Output the [x, y] coordinate of the center of the cell containing the given text.  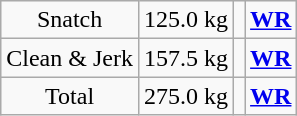
Snatch [70, 20]
157.5 kg [186, 58]
Total [70, 96]
125.0 kg [186, 20]
Clean & Jerk [70, 58]
275.0 kg [186, 96]
